From the cell containing the given text, extract its center point as [x, y] coordinate. 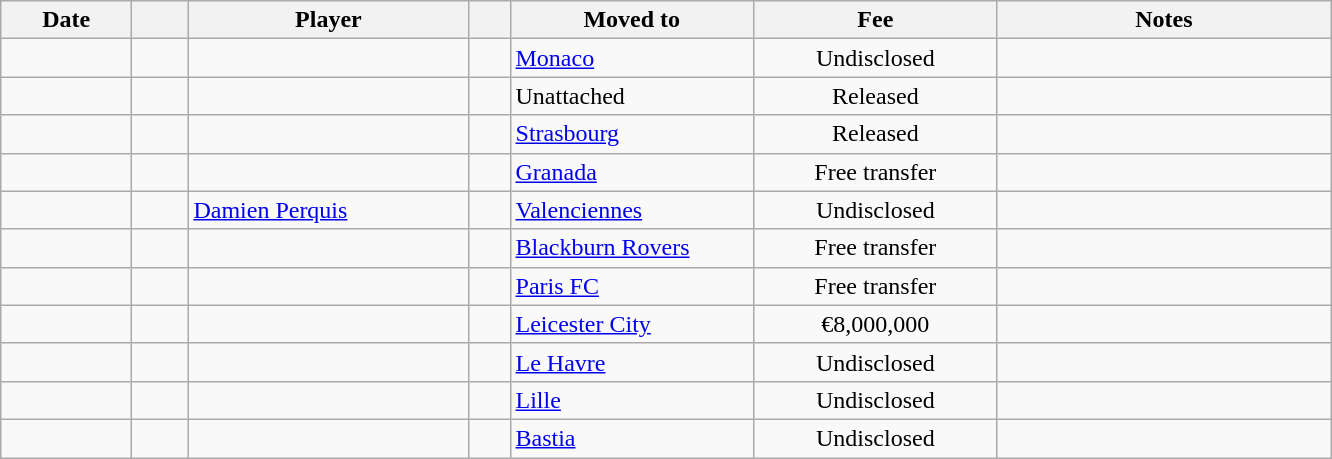
Le Havre [632, 362]
Fee [876, 20]
Leicester City [632, 324]
Blackburn Rovers [632, 248]
Strasbourg [632, 134]
Damien Perquis [328, 210]
Notes [1164, 20]
Date [66, 20]
Granada [632, 172]
Player [328, 20]
Monaco [632, 58]
Lille [632, 400]
Moved to [632, 20]
Unattached [632, 96]
Paris FC [632, 286]
Bastia [632, 438]
€8,000,000 [876, 324]
Valenciennes [632, 210]
